Scan for the cell matching the given text and deliver its [X, Y] coordinate at center. 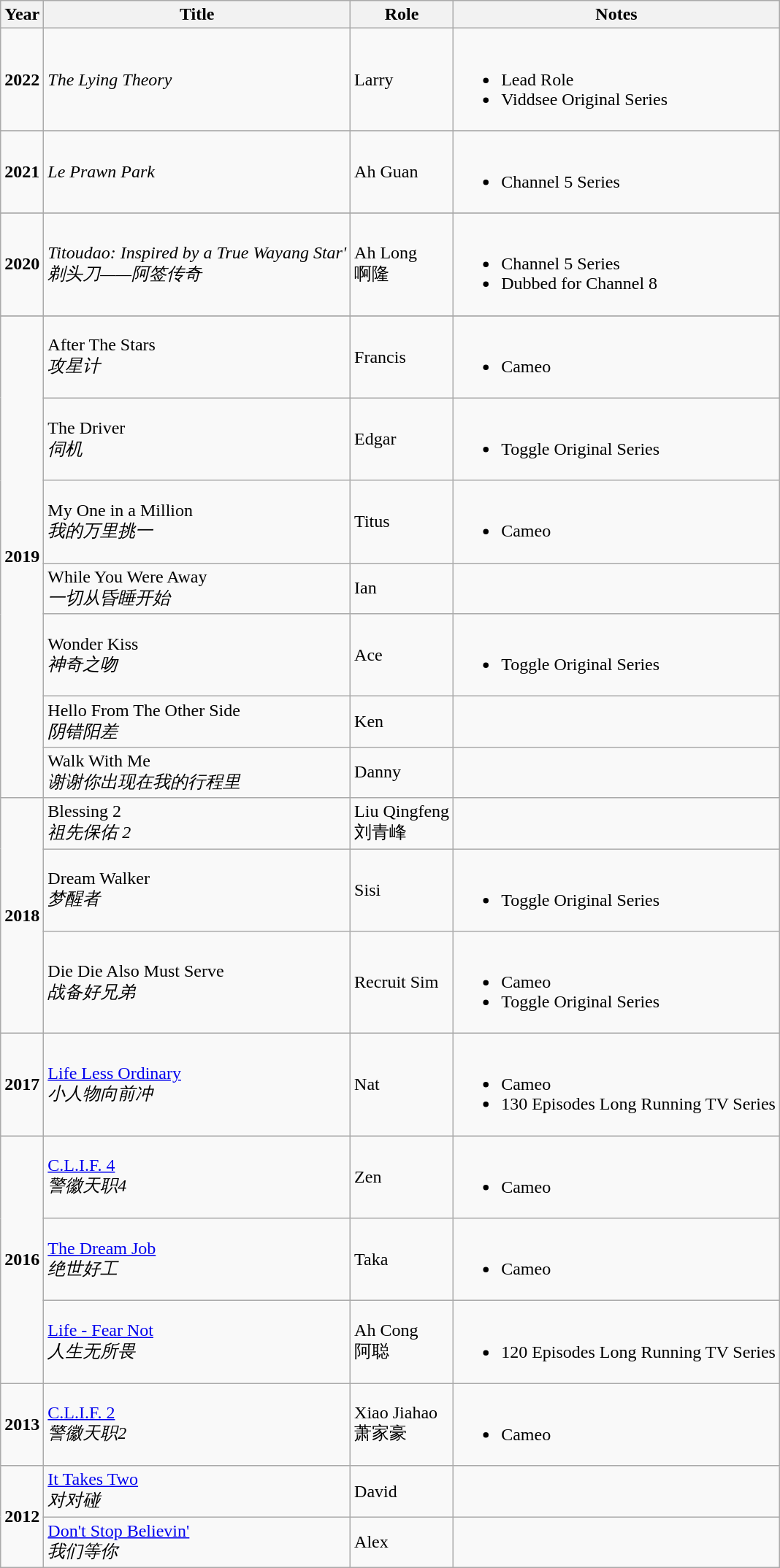
Zen [402, 1177]
Xiao Jiahao 萧家豪 [402, 1425]
Ah Cong 阿聪 [402, 1342]
Taka [402, 1260]
Notes [616, 15]
2016 [22, 1260]
2022 [22, 80]
The Driver 伺机 [197, 439]
Walk With Me 谢谢你出现在我的行程里 [197, 772]
Dream Walker 梦醒者 [197, 889]
Ace [402, 656]
David [402, 1491]
The Dream Job 绝世好工 [197, 1260]
CameoToggle Original Series [616, 983]
Blessing 2 祖先保佑 2 [197, 823]
2013 [22, 1425]
Alex [402, 1542]
Ah Long 啊隆 [402, 264]
Don't Stop Believin' 我们等你 [197, 1542]
120 Episodes Long Running TV Series [616, 1342]
Recruit Sim [402, 983]
Ah Guan [402, 172]
Channel 5 SeriesDubbed for Channel 8 [616, 264]
Danny [402, 772]
Cameo130 Episodes Long Running TV Series [616, 1085]
Life - Fear Not 人生无所畏 [197, 1342]
Nat [402, 1085]
Lead RoleViddsee Original Series [616, 80]
Titoudao: Inspired by a True Wayang Star' 剃头刀——阿签传奇 [197, 264]
After The Stars 攻星计 [197, 356]
Ian [402, 588]
Liu Qingfeng 刘青峰 [402, 823]
Edgar [402, 439]
Titus [402, 521]
Hello From The Other Side 阴错阳差 [197, 722]
Wonder Kiss 神奇之吻 [197, 656]
While You Were Away 一切从昏睡开始 [197, 588]
Title [197, 15]
Role [402, 15]
2012 [22, 1517]
2019 [22, 556]
C.L.I.F. 2 警徽天职2 [197, 1425]
Life Less Ordinary 小人物向前冲 [197, 1085]
The Lying Theory [197, 80]
Francis [402, 356]
2021 [22, 172]
Die Die Also Must Serve 战备好兄弟 [197, 983]
Larry [402, 80]
2018 [22, 915]
2017 [22, 1085]
C.L.I.F. 4 警徽天职4 [197, 1177]
It Takes Two 对对碰 [197, 1491]
Year [22, 15]
Ken [402, 722]
My One in a Million 我的万里挑一 [197, 521]
Channel 5 Series [616, 172]
Sisi [402, 889]
Le Prawn Park [197, 172]
2020 [22, 264]
